Extract the [X, Y] coordinate from the center of the cell holding the provided text.  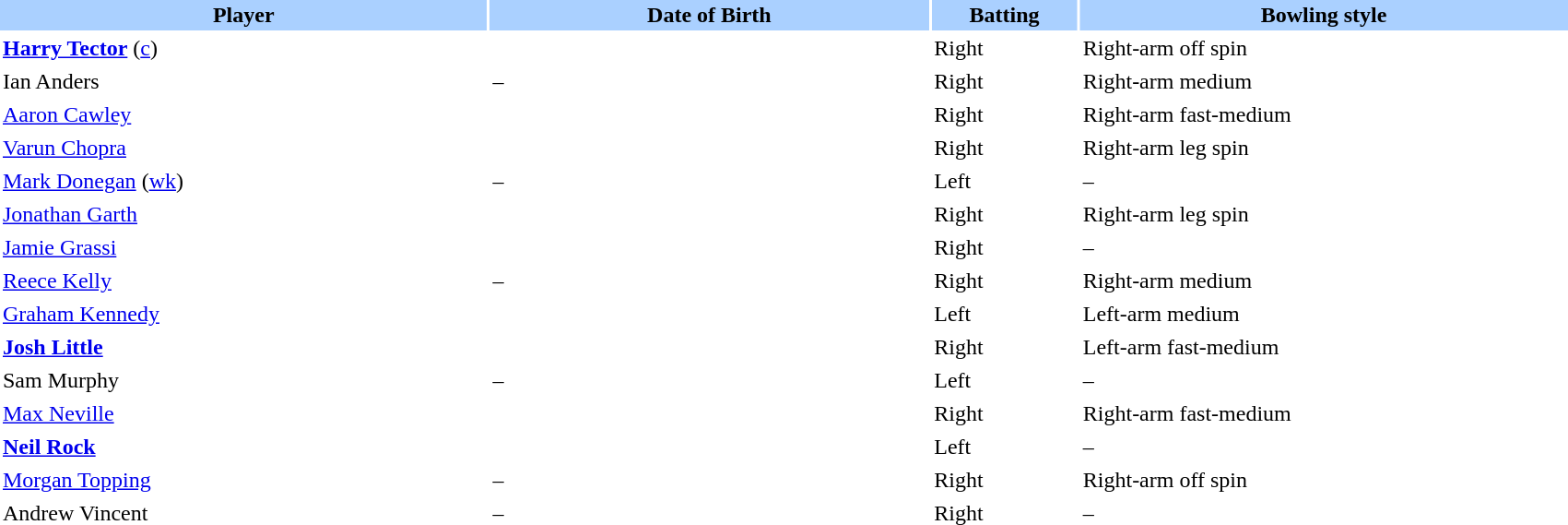
Left-arm fast-medium [1324, 347]
Sam Murphy [243, 380]
Bowling style [1324, 15]
Morgan Topping [243, 480]
Jonathan Garth [243, 214]
Date of Birth [710, 15]
Reece Kelly [243, 280]
Max Neville [243, 413]
Jamie Grassi [243, 247]
Aaron Cawley [243, 114]
Neil Rock [243, 447]
Varun Chopra [243, 148]
Josh Little [243, 347]
Graham Kennedy [243, 314]
Player [243, 15]
Ian Anders [243, 81]
Left-arm medium [1324, 314]
Batting [1005, 15]
Mark Donegan (wk) [243, 181]
Harry Tector (c) [243, 48]
